Find where the given text appears and provide that cell's center as [x, y] coordinate. 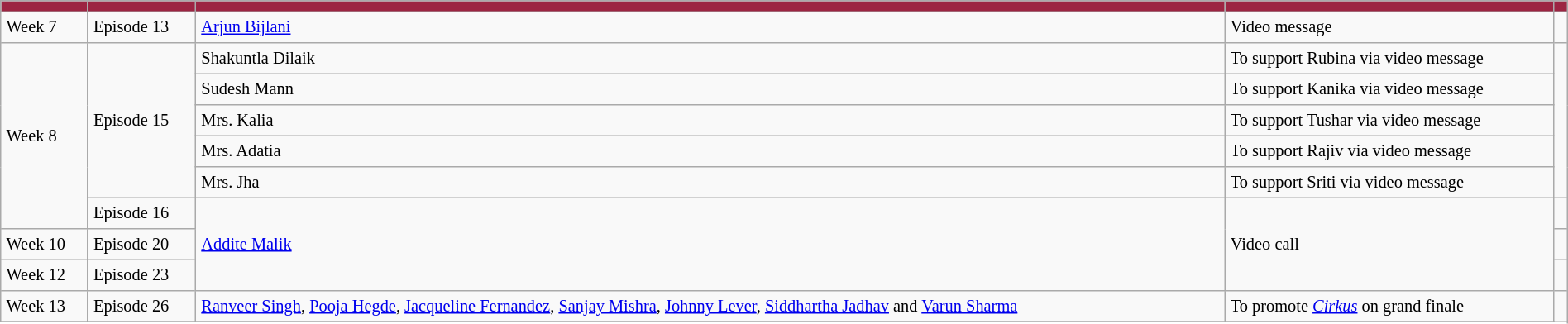
To support Kanika via video message [1389, 89]
Episode 23 [141, 275]
To support Tushar via video message [1389, 120]
Week 12 [45, 275]
Week 13 [45, 306]
Arjun Bijlani [710, 27]
Episode 15 [141, 120]
To support Rubina via video message [1389, 58]
Mrs. Jha [710, 182]
Shakuntla Dilaik [710, 58]
Sudesh Mann [710, 89]
Mrs. Kalia [710, 120]
Episode 26 [141, 306]
To support Rajiv via video message [1389, 151]
Ranveer Singh, Pooja Hegde, Jacqueline Fernandez, Sanjay Mishra, Johnny Lever, Siddhartha Jadhav and Varun Sharma [710, 306]
Week 7 [45, 27]
Week 8 [45, 136]
Mrs. Adatia [710, 151]
To support Sriti via video message [1389, 182]
Episode 16 [141, 213]
To promote Cirkus on grand finale [1389, 306]
Addite Malik [710, 244]
Episode 20 [141, 244]
Episode 13 [141, 27]
Week 10 [45, 244]
Video call [1389, 244]
Video message [1389, 27]
